Search for the cell housing the specified text and yield its [X, Y] center coordinate. 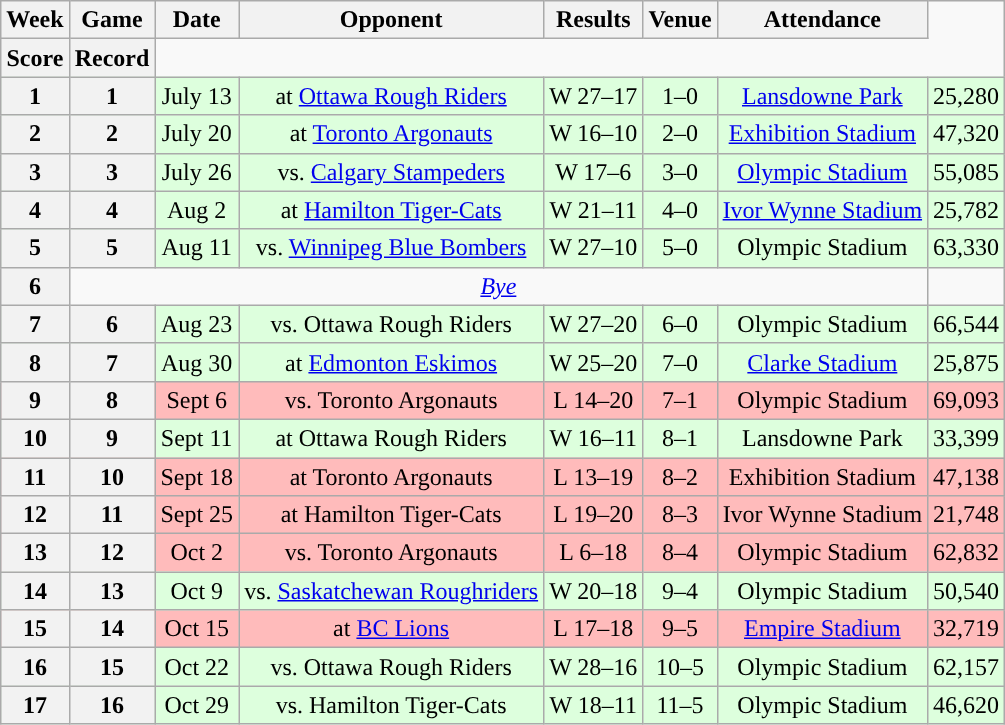
4–0 [680, 210]
Game [112, 20]
Sept 11 [197, 438]
6–0 [680, 324]
at BC Lions [392, 629]
Sept 6 [197, 400]
Aug 11 [197, 248]
Clarke Stadium [822, 362]
L 13–19 [594, 477]
W 28–16 [594, 667]
33,399 [966, 438]
9–5 [680, 629]
46,620 [966, 705]
Aug 2 [197, 210]
Week [35, 20]
Aug 23 [197, 324]
W 16–11 [594, 438]
5–0 [680, 248]
L 17–18 [594, 629]
vs. Calgary Stampeders [392, 172]
Attendance [822, 20]
8–3 [680, 515]
July 13 [197, 96]
Date [197, 20]
Opponent [392, 20]
Oct 15 [197, 629]
Record [112, 58]
63,330 [966, 248]
47,320 [966, 134]
9–4 [680, 591]
W 27–20 [594, 324]
at Edmonton Eskimos [392, 362]
Bye [498, 286]
Venue [680, 20]
21,748 [966, 515]
W 21–11 [594, 210]
25,875 [966, 362]
W 25–20 [594, 362]
July 20 [197, 134]
10–5 [680, 667]
W 27–17 [594, 96]
32,719 [966, 629]
1–0 [680, 96]
69,093 [966, 400]
Oct 9 [197, 591]
2–0 [680, 134]
W 20–18 [594, 591]
8–4 [680, 553]
Aug 30 [197, 362]
7–1 [680, 400]
62,157 [966, 667]
Empire Stadium [822, 629]
W 18–11 [594, 705]
L 19–20 [594, 515]
8–1 [680, 438]
W 17–6 [594, 172]
3–0 [680, 172]
July 26 [197, 172]
55,085 [966, 172]
Oct 29 [197, 705]
L 6–18 [594, 553]
L 14–20 [594, 400]
8–2 [680, 477]
W 16–10 [594, 134]
7–0 [680, 362]
25,280 [966, 96]
Sept 25 [197, 515]
vs. Saskatchewan Roughriders [392, 591]
Oct 2 [197, 553]
47,138 [966, 477]
vs. Hamilton Tiger-Cats [392, 705]
66,544 [966, 324]
Results [594, 20]
17 [35, 705]
Sept 18 [197, 477]
Oct 22 [197, 667]
11–5 [680, 705]
50,540 [966, 591]
25,782 [966, 210]
W 27–10 [594, 248]
vs. Winnipeg Blue Bombers [392, 248]
Score [35, 58]
62,832 [966, 553]
